Provide the (x, y) coordinate of the cell's center where the given text is located.  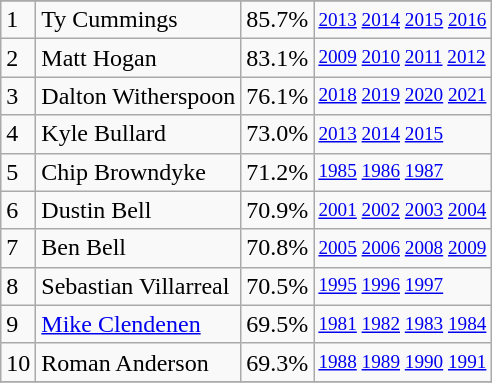
Matt Hogan (138, 58)
1988 1989 1990 1991 (402, 362)
5 (18, 172)
70.5% (278, 286)
Roman Anderson (138, 362)
Chip Browndyke (138, 172)
2005 2006 2008 2009 (402, 248)
69.5% (278, 324)
83.1% (278, 58)
69.3% (278, 362)
2018 2019 2020 2021 (402, 96)
3 (18, 96)
2013 2014 2015 2016 (402, 20)
1995 1996 1997 (402, 286)
Mike Clendenen (138, 324)
7 (18, 248)
9 (18, 324)
1985 1986 1987 (402, 172)
Dustin Bell (138, 210)
6 (18, 210)
8 (18, 286)
10 (18, 362)
73.0% (278, 134)
70.9% (278, 210)
4 (18, 134)
2001 2002 2003 2004 (402, 210)
2013 2014 2015 (402, 134)
2 (18, 58)
Dalton Witherspoon (138, 96)
85.7% (278, 20)
76.1% (278, 96)
1 (18, 20)
Ben Bell (138, 248)
Kyle Bullard (138, 134)
71.2% (278, 172)
1981 1982 1983 1984 (402, 324)
Sebastian Villarreal (138, 286)
Ty Cummings (138, 20)
2009 2010 2011 2012 (402, 58)
70.8% (278, 248)
